Search for the cell housing the specified text and yield its (X, Y) center coordinate. 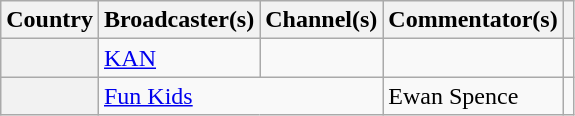
Commentator(s) (473, 20)
Ewan Spence (473, 96)
KAN (178, 58)
Broadcaster(s) (178, 20)
Channel(s) (322, 20)
Country (50, 20)
Fun Kids (240, 96)
